Pinpoint the cell where the given text exists, returning its [x, y] midpoint coordinate. 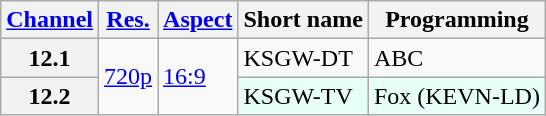
Short name [303, 20]
16:9 [198, 77]
Channel [50, 20]
Programming [456, 20]
12.1 [50, 58]
12.2 [50, 96]
720p [128, 77]
Aspect [198, 20]
ABC [456, 58]
KSGW-DT [303, 58]
Res. [128, 20]
Fox (KEVN-LD) [456, 96]
KSGW-TV [303, 96]
